Find where the given text appears and provide that cell's center as (X, Y) coordinate. 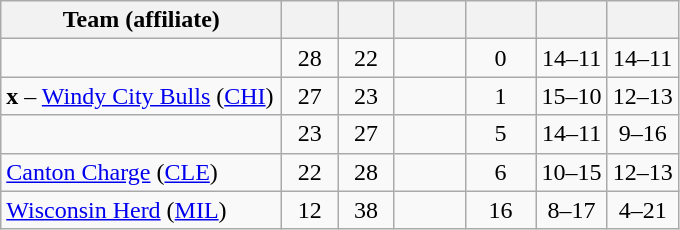
8–17 (572, 210)
38 (366, 210)
Team (affiliate) (142, 20)
1 (500, 96)
16 (500, 210)
Wisconsin Herd (MIL) (142, 210)
0 (500, 58)
5 (500, 134)
6 (500, 172)
x – Windy City Bulls (CHI) (142, 96)
15–10 (572, 96)
12 (310, 210)
Canton Charge (CLE) (142, 172)
9–16 (642, 134)
4–21 (642, 210)
10–15 (572, 172)
